Locate the cell with the specified text and output its (X, Y) center coordinate. 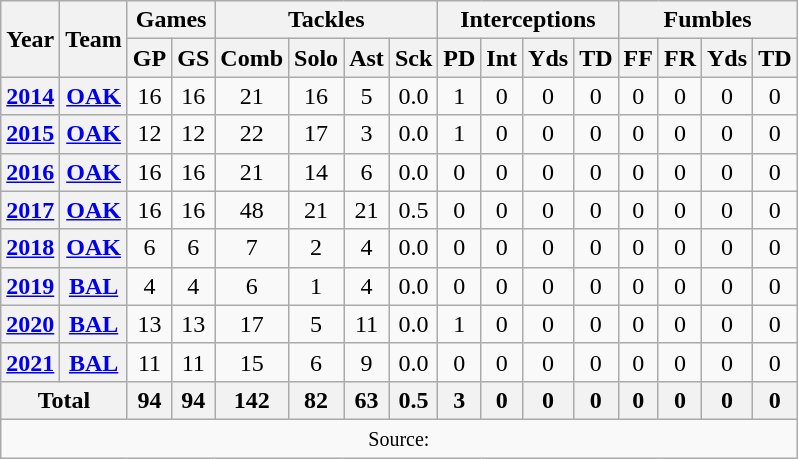
Solo (316, 58)
2016 (30, 172)
FR (680, 58)
2 (316, 248)
Team (94, 39)
2021 (30, 362)
48 (252, 210)
82 (316, 400)
Tackles (326, 20)
PD (460, 58)
63 (367, 400)
2018 (30, 248)
Total (64, 400)
22 (252, 134)
9 (367, 362)
Interceptions (528, 20)
Source: (399, 438)
Games (170, 20)
2017 (30, 210)
2020 (30, 324)
14 (316, 172)
Year (30, 39)
2015 (30, 134)
2014 (30, 96)
GP (149, 58)
15 (252, 362)
FF (638, 58)
Sck (413, 58)
Int (502, 58)
GS (194, 58)
Ast (367, 58)
Comb (252, 58)
7 (252, 248)
Fumbles (708, 20)
2019 (30, 286)
142 (252, 400)
